Detect which cell encompasses the target text, then output its [x, y] center coordinate. 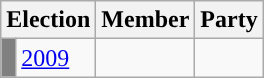
Party [229, 20]
Member [146, 20]
Election [48, 20]
2009 [56, 58]
